Capture the cell that displays the provided text and extract its [x, y] central coordinate. 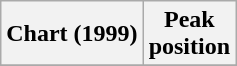
Chart (1999) [72, 34]
Peakposition [189, 34]
